Provide the [X, Y] coordinate of the cell's center where the given text is located.  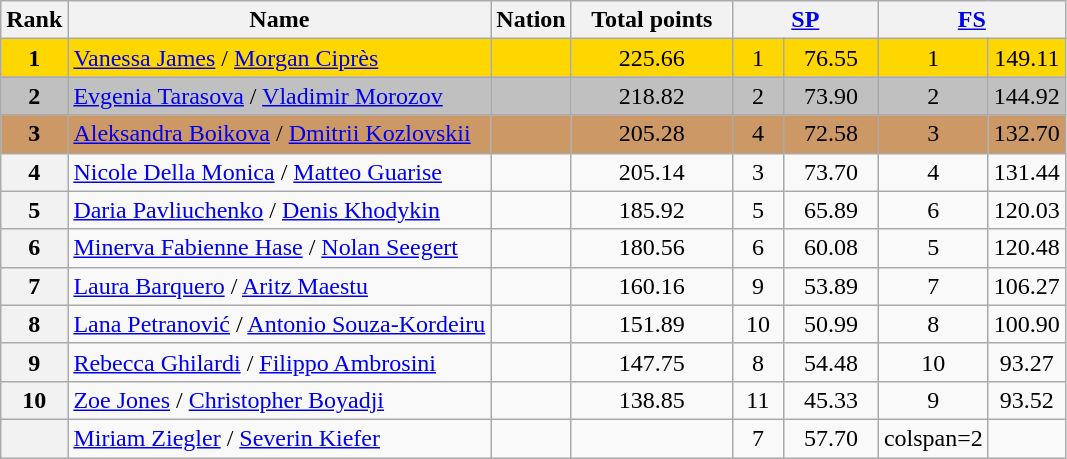
Minerva Fabienne Hase / Nolan Seegert [280, 248]
Evgenia Tarasova / Vladimir Morozov [280, 96]
144.92 [1026, 96]
54.48 [830, 362]
Laura Barquero / Aritz Maestu [280, 286]
57.70 [830, 438]
73.90 [830, 96]
Miriam Ziegler / Severin Kiefer [280, 438]
SP [805, 20]
11 [758, 400]
160.16 [652, 286]
Nicole Della Monica / Matteo Guarise [280, 172]
Rebecca Ghilardi / Filippo Ambrosini [280, 362]
65.89 [830, 210]
60.08 [830, 248]
Vanessa James / Morgan Ciprès [280, 58]
149.11 [1026, 58]
120.48 [1026, 248]
Name [280, 20]
138.85 [652, 400]
93.27 [1026, 362]
106.27 [1026, 286]
colspan=2 [933, 438]
225.66 [652, 58]
180.56 [652, 248]
100.90 [1026, 324]
FS [972, 20]
Nation [531, 20]
53.89 [830, 286]
205.14 [652, 172]
218.82 [652, 96]
131.44 [1026, 172]
50.99 [830, 324]
Rank [34, 20]
147.75 [652, 362]
Total points [652, 20]
72.58 [830, 134]
76.55 [830, 58]
45.33 [830, 400]
Zoe Jones / Christopher Boyadji [280, 400]
185.92 [652, 210]
93.52 [1026, 400]
151.89 [652, 324]
Daria Pavliuchenko / Denis Khodykin [280, 210]
132.70 [1026, 134]
73.70 [830, 172]
Lana Petranović / Antonio Souza-Kordeiru [280, 324]
Aleksandra Boikova / Dmitrii Kozlovskii [280, 134]
120.03 [1026, 210]
205.28 [652, 134]
